Pinpoint the cell where the given text exists, returning its (X, Y) midpoint coordinate. 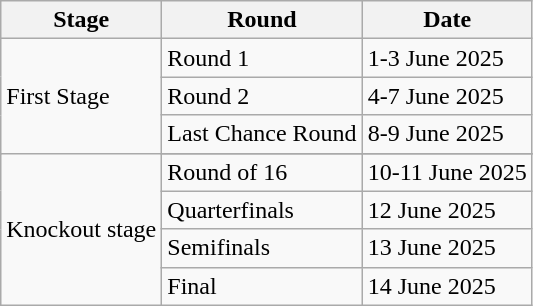
Round (262, 20)
Stage (82, 20)
Date (447, 20)
Round 1 (262, 58)
Final (262, 286)
Round of 16 (262, 172)
Last Chance Round (262, 134)
Round 2 (262, 96)
8-9 June 2025 (447, 134)
13 June 2025 (447, 248)
12 June 2025 (447, 210)
1-3 June 2025 (447, 58)
4-7 June 2025 (447, 96)
14 June 2025 (447, 286)
Quarterfinals (262, 210)
First Stage (82, 96)
Knockout stage (82, 229)
10-11 June 2025 (447, 172)
Semifinals (262, 248)
